Identify which cell holds the provided text, then report its [X, Y] central coordinate. 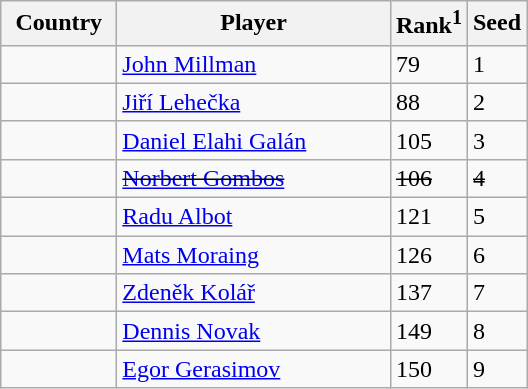
Rank1 [428, 24]
Zdeněk Kolář [254, 293]
2 [496, 102]
9 [496, 369]
8 [496, 331]
Player [254, 24]
Radu Albot [254, 217]
79 [428, 64]
Dennis Novak [254, 331]
6 [496, 255]
121 [428, 217]
Mats Moraing [254, 255]
150 [428, 369]
105 [428, 140]
Egor Gerasimov [254, 369]
5 [496, 217]
137 [428, 293]
Norbert Gombos [254, 178]
126 [428, 255]
4 [496, 178]
Jiří Lehečka [254, 102]
Daniel Elahi Galán [254, 140]
106 [428, 178]
1 [496, 64]
John Millman [254, 64]
149 [428, 331]
7 [496, 293]
3 [496, 140]
88 [428, 102]
Seed [496, 24]
Country [59, 24]
